Scan for the cell matching the given text and deliver its (X, Y) coordinate at center. 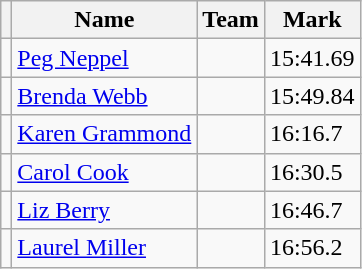
Brenda Webb (104, 96)
Peg Neppel (104, 58)
15:49.84 (312, 96)
Carol Cook (104, 172)
16:16.7 (312, 134)
15:41.69 (312, 58)
16:56.2 (312, 248)
16:30.5 (312, 172)
Team (231, 20)
Mark (312, 20)
16:46.7 (312, 210)
Liz Berry (104, 210)
Laurel Miller (104, 248)
Karen Grammond (104, 134)
Name (104, 20)
